Scan for the cell matching the given text and deliver its [X, Y] coordinate at center. 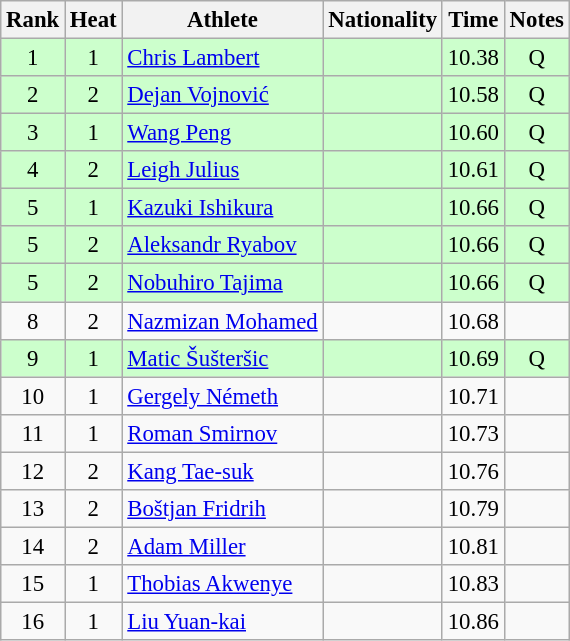
13 [33, 509]
Nobuhiro Tajima [222, 283]
10.68 [473, 321]
Kazuki Ishikura [222, 208]
10.79 [473, 509]
Chris Lambert [222, 58]
Adam Miller [222, 546]
Nationality [382, 20]
Aleksandr Ryabov [222, 245]
Dejan Vojnović [222, 95]
Athlete [222, 20]
12 [33, 471]
Notes [536, 20]
Kang Tae-suk [222, 471]
8 [33, 321]
10.38 [473, 58]
16 [33, 621]
Time [473, 20]
Leigh Julius [222, 170]
4 [33, 170]
10 [33, 396]
10.81 [473, 546]
9 [33, 358]
10.71 [473, 396]
Rank [33, 20]
Roman Smirnov [222, 433]
10.86 [473, 621]
10.61 [473, 170]
Boštjan Fridrih [222, 509]
Thobias Akwenye [222, 584]
Liu Yuan-kai [222, 621]
15 [33, 584]
Nazmizan Mohamed [222, 321]
10.83 [473, 584]
10.76 [473, 471]
Gergely Németh [222, 396]
14 [33, 546]
Wang Peng [222, 133]
10.58 [473, 95]
10.60 [473, 133]
Heat [94, 20]
10.73 [473, 433]
11 [33, 433]
Matic Šušteršic [222, 358]
10.69 [473, 358]
3 [33, 133]
